Return (x, y) of the center of cell containing provided text 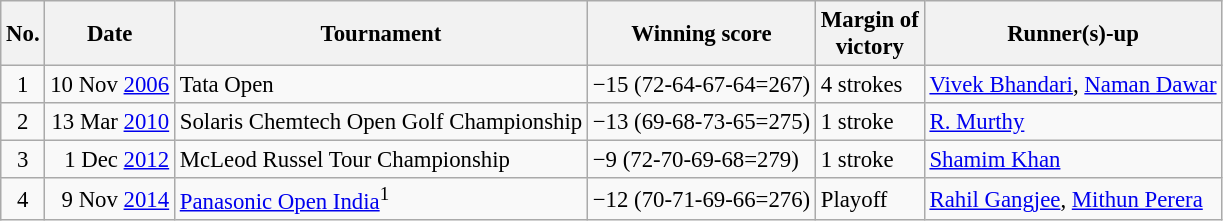
−15 (72-64-67-64=267) (701, 85)
Runner(s)-up (1073, 34)
1 Dec 2012 (110, 160)
Vivek Bhandari, Naman Dawar (1073, 85)
1 (23, 85)
Margin ofvictory (870, 34)
Rahil Gangjee, Mithun Perera (1073, 199)
−9 (72-70-69-68=279) (701, 160)
Tata Open (380, 85)
−12 (70-71-69-66=276) (701, 199)
4 (23, 199)
Date (110, 34)
Playoff (870, 199)
Tournament (380, 34)
2 (23, 122)
9 Nov 2014 (110, 199)
Panasonic Open India1 (380, 199)
McLeod Russel Tour Championship (380, 160)
No. (23, 34)
Solaris Chemtech Open Golf Championship (380, 122)
Winning score (701, 34)
13 Mar 2010 (110, 122)
10 Nov 2006 (110, 85)
R. Murthy (1073, 122)
−13 (69-68-73-65=275) (701, 122)
3 (23, 160)
Shamim Khan (1073, 160)
4 strokes (870, 85)
